Return the (x, y) coordinate for the center point of the cell that contains the specified text.  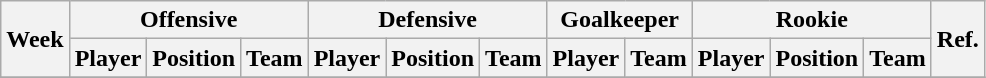
Goalkeeper (620, 20)
Defensive (428, 20)
Offensive (188, 20)
Rookie (812, 20)
Ref. (958, 39)
Week (35, 39)
